Pinpoint the cell where the given text exists, returning its (X, Y) midpoint coordinate. 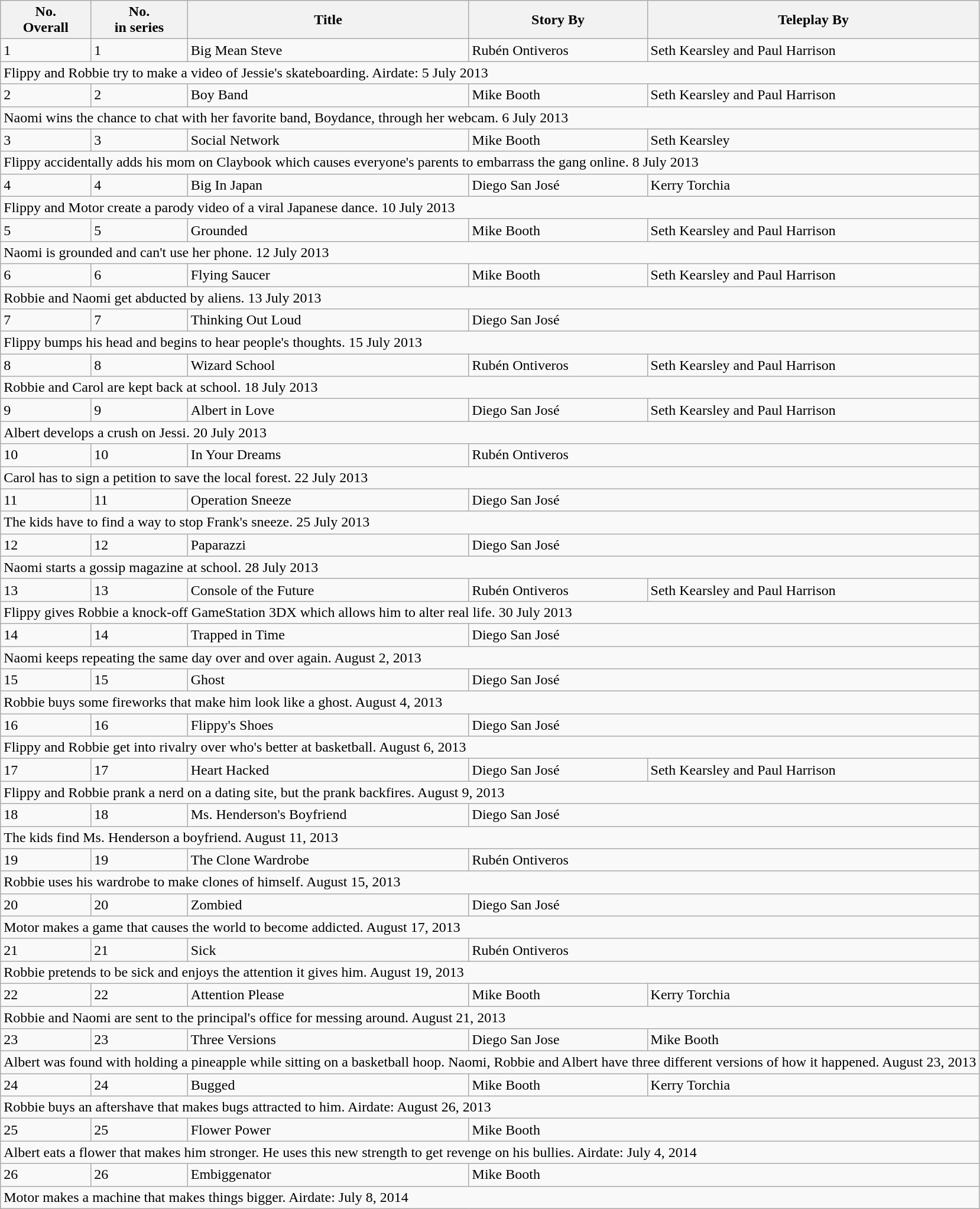
Trapped in Time (328, 635)
No.Overall (46, 20)
Diego San Jose (558, 1040)
Big Mean Steve (328, 50)
Robbie and Naomi are sent to the principal's office for messing around. August 21, 2013 (490, 1017)
Teleplay By (813, 20)
Sick (328, 950)
Ms. Henderson's Boyfriend (328, 815)
Flippy and Robbie prank a nerd on a dating site, but the prank backfires. August 9, 2013 (490, 792)
Flippy gives Robbie a knock-off GameStation 3DX which allows him to alter real life. 30 July 2013 (490, 612)
Flying Saucer (328, 275)
Operation Sneeze (328, 500)
Albert eats a flower that makes him stronger. He uses this new strength to get revenge on his bullies. Airdate: July 4, 2014 (490, 1152)
Ghost (328, 680)
Thinking Out Loud (328, 320)
In Your Dreams (328, 455)
Motor makes a game that causes the world to become addicted. August 17, 2013 (490, 927)
The kids have to find a way to stop Frank's sneeze. 25 July 2013 (490, 522)
Flippy and Robbie get into rivalry over who's better at basketball. August 6, 2013 (490, 747)
Albert in Love (328, 410)
Social Network (328, 140)
Story By (558, 20)
Naomi wins the chance to chat with her favorite band, Boydance, through her webcam. 6 July 2013 (490, 118)
No.in series (139, 20)
Flippy's Shoes (328, 725)
Robbie buys an aftershave that makes bugs attracted to him. Airdate: August 26, 2013 (490, 1107)
Paparazzi (328, 545)
Boy Band (328, 95)
Heart Hacked (328, 770)
Flippy and Robbie try to make a video of Jessie's skateboarding. Airdate: 5 July 2013 (490, 73)
Zombied (328, 905)
Flower Power (328, 1130)
Bugged (328, 1085)
Carol has to sign a petition to save the local forest. 22 July 2013 (490, 477)
Flippy and Motor create a parody video of a viral Japanese dance. 10 July 2013 (490, 207)
Naomi starts a gossip magazine at school. 28 July 2013 (490, 567)
The Clone Wardrobe (328, 860)
Naomi keeps repeating the same day over and over again. August 2, 2013 (490, 658)
Attention Please (328, 994)
Naomi is grounded and can't use her phone. 12 July 2013 (490, 252)
Big In Japan (328, 185)
Grounded (328, 230)
Flippy accidentally adds his mom on Claybook which causes everyone's parents to embarrass the gang online. 8 July 2013 (490, 162)
Seth Kearsley (813, 140)
Robbie uses his wardrobe to make clones of himself. August 15, 2013 (490, 882)
Robbie buys some fireworks that make him look like a ghost. August 4, 2013 (490, 703)
Title (328, 20)
Embiggenator (328, 1175)
Albert develops a crush on Jessi. 20 July 2013 (490, 433)
Wizard School (328, 365)
Robbie pretends to be sick and enjoys the attention it gives him. August 19, 2013 (490, 972)
Flippy bumps his head and begins to hear people's thoughts. 15 July 2013 (490, 343)
Robbie and Naomi get abducted by aliens. 13 July 2013 (490, 297)
Robbie and Carol are kept back at school. 18 July 2013 (490, 388)
Three Versions (328, 1040)
Console of the Future (328, 590)
The kids find Ms. Henderson a boyfriend. August 11, 2013 (490, 837)
Motor makes a machine that makes things bigger. Airdate: July 8, 2014 (490, 1197)
